Locate the cell with the specified text and output its (X, Y) center coordinate. 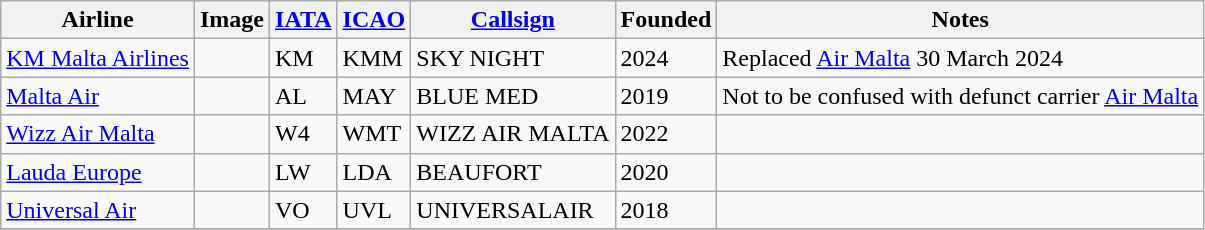
Notes (960, 20)
KMM (374, 58)
BEAUFORT (513, 172)
AL (304, 96)
Image (232, 20)
Founded (666, 20)
VO (304, 210)
W4 (304, 134)
2022 (666, 134)
ICAO (374, 20)
Replaced Air Malta 30 March 2024 (960, 58)
LW (304, 172)
WIZZ AIR MALTA (513, 134)
Universal Air (98, 210)
KM (304, 58)
BLUE MED (513, 96)
IATA (304, 20)
KM Malta Airlines (98, 58)
SKY NIGHT (513, 58)
LDA (374, 172)
Malta Air (98, 96)
WMT (374, 134)
Not to be confused with defunct carrier Air Malta (960, 96)
UVL (374, 210)
Airline (98, 20)
Lauda Europe (98, 172)
2020 (666, 172)
UNIVERSALAIR (513, 210)
2019 (666, 96)
2018 (666, 210)
2024 (666, 58)
Wizz Air Malta (98, 134)
Callsign (513, 20)
MAY (374, 96)
